Find where the given text appears and provide that cell's center as [X, Y] coordinate. 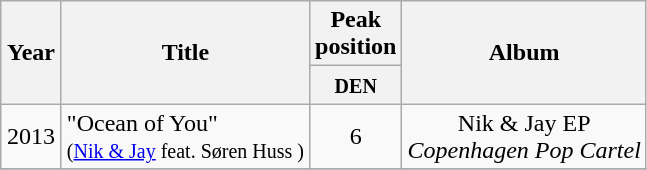
Album [524, 52]
Title [185, 52]
"Ocean of You"(Nik & Jay feat. Søren Huss ) [185, 136]
Peak position [356, 34]
2013 [32, 136]
DEN [356, 85]
Nik & Jay EP Copenhagen Pop Cartel [524, 136]
6 [356, 136]
Year [32, 52]
